Pinpoint the cell where the given text exists, returning its (x, y) midpoint coordinate. 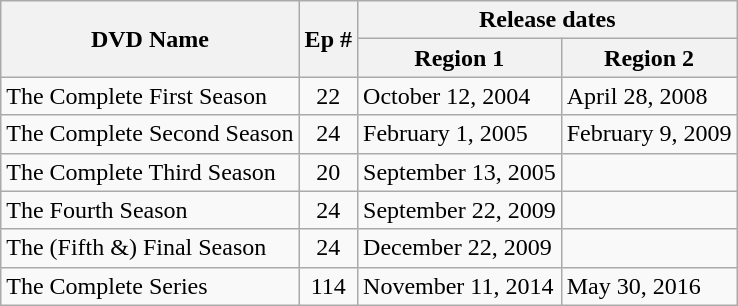
December 22, 2009 (460, 248)
September 22, 2009 (460, 210)
The Complete Series (150, 286)
May 30, 2016 (649, 286)
The (Fifth &) Final Season (150, 248)
114 (328, 286)
February 9, 2009 (649, 134)
February 1, 2005 (460, 134)
The Fourth Season (150, 210)
The Complete Third Season (150, 172)
Ep # (328, 39)
The Complete Second Season (150, 134)
DVD Name (150, 39)
20 (328, 172)
The Complete First Season (150, 96)
22 (328, 96)
Region 2 (649, 58)
September 13, 2005 (460, 172)
April 28, 2008 (649, 96)
Release dates (548, 20)
Region 1 (460, 58)
November 11, 2014 (460, 286)
October 12, 2004 (460, 96)
